Determine the [x, y] coordinate at the center of the cell enclosing the given text.  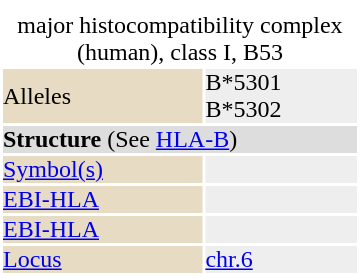
B*5301 B*5302 [281, 96]
Symbol(s) [102, 170]
Alleles [102, 96]
Locus [102, 260]
major histocompatibility complex (human), class I, B53 [180, 39]
Structure (See HLA-B) [180, 140]
chr.6 [281, 260]
